Capture the cell that displays the provided text and extract its (X, Y) central coordinate. 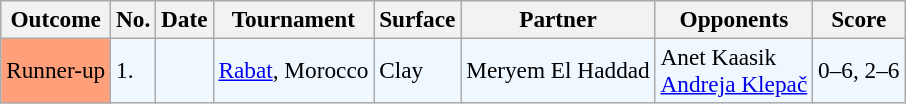
No. (134, 19)
Surface (418, 19)
Rabat, Morocco (294, 70)
0–6, 2–6 (859, 70)
Anet Kaasik Andreja Klepač (734, 70)
Runner-up (56, 70)
Partner (558, 19)
Tournament (294, 19)
Clay (418, 70)
Date (184, 19)
Score (859, 19)
Opponents (734, 19)
1. (134, 70)
Outcome (56, 19)
Meryem El Haddad (558, 70)
